Output the [x, y] coordinate of the center of the cell containing the given text.  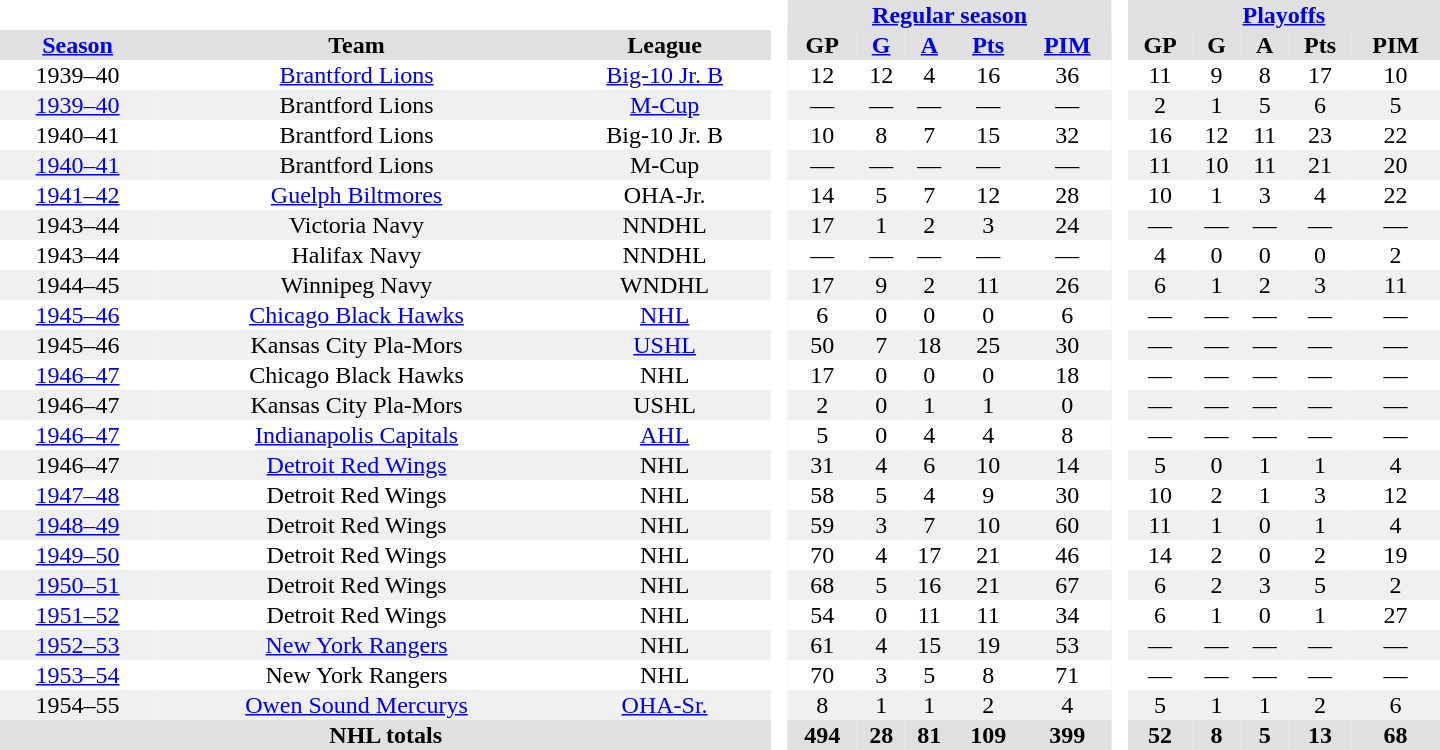
Season [78, 45]
AHL [665, 435]
1951–52 [78, 615]
36 [1068, 75]
494 [822, 735]
Victoria Navy [356, 225]
24 [1068, 225]
Team [356, 45]
1948–49 [78, 525]
Regular season [949, 15]
20 [1396, 165]
1947–48 [78, 495]
52 [1160, 735]
26 [1068, 285]
50 [822, 345]
81 [929, 735]
Owen Sound Mercurys [356, 705]
League [665, 45]
53 [1068, 645]
32 [1068, 135]
Guelph Biltmores [356, 195]
399 [1068, 735]
61 [822, 645]
1952–53 [78, 645]
109 [988, 735]
NHL totals [386, 735]
54 [822, 615]
1953–54 [78, 675]
34 [1068, 615]
OHA-Sr. [665, 705]
Indianapolis Capitals [356, 435]
OHA-Jr. [665, 195]
67 [1068, 585]
1944–45 [78, 285]
1950–51 [78, 585]
27 [1396, 615]
1954–55 [78, 705]
Halifax Navy [356, 255]
1941–42 [78, 195]
71 [1068, 675]
Winnipeg Navy [356, 285]
31 [822, 465]
58 [822, 495]
13 [1320, 735]
23 [1320, 135]
WNDHL [665, 285]
46 [1068, 555]
60 [1068, 525]
1949–50 [78, 555]
25 [988, 345]
Playoffs [1284, 15]
59 [822, 525]
